Detect which cell encompasses the target text, then output its (x, y) center coordinate. 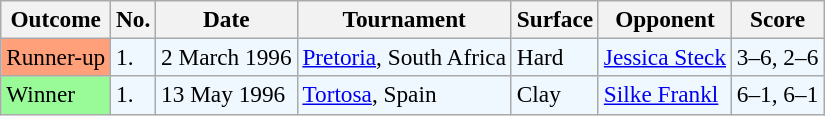
Date (226, 19)
Tournament (404, 19)
13 May 1996 (226, 95)
3–6, 2–6 (777, 57)
Surface (554, 19)
Jessica Steck (664, 57)
Winner (56, 95)
Hard (554, 57)
Silke Frankl (664, 95)
6–1, 6–1 (777, 95)
Pretoria, South Africa (404, 57)
Opponent (664, 19)
Runner-up (56, 57)
Outcome (56, 19)
Score (777, 19)
Tortosa, Spain (404, 95)
No. (134, 19)
Clay (554, 95)
2 March 1996 (226, 57)
